Provide the [X, Y] coordinate of the cell's center where the given text is located.  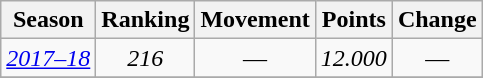
12.000 [354, 58]
Season [48, 20]
Ranking [146, 20]
Change [437, 20]
216 [146, 58]
2017–18 [48, 58]
Points [354, 20]
Movement [255, 20]
